Capture the cell that displays the provided text and extract its [X, Y] central coordinate. 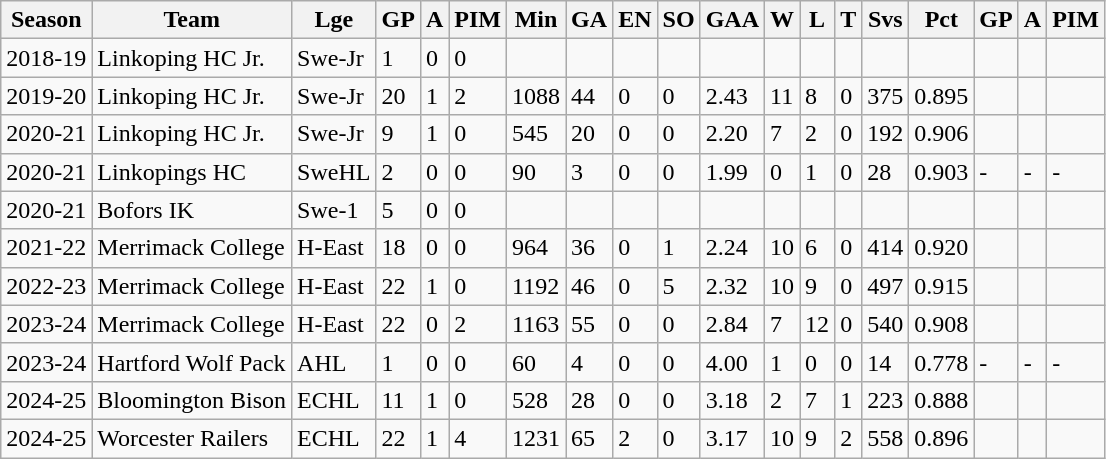
1088 [536, 96]
AHL [334, 362]
3 [590, 172]
Swe-1 [334, 210]
545 [536, 134]
L [818, 20]
0.915 [942, 286]
SweHL [334, 172]
3.18 [732, 400]
55 [590, 324]
Lge [334, 20]
1.99 [732, 172]
2.24 [732, 248]
540 [886, 324]
3.17 [732, 438]
0.895 [942, 96]
2.84 [732, 324]
0.920 [942, 248]
GA [590, 20]
12 [818, 324]
2021-22 [46, 248]
Worcester Railers [192, 438]
90 [536, 172]
2018-19 [46, 58]
1163 [536, 324]
GAA [732, 20]
1231 [536, 438]
964 [536, 248]
1192 [536, 286]
W [782, 20]
Bloomington Bison [192, 400]
0.896 [942, 438]
44 [590, 96]
2.32 [732, 286]
Svs [886, 20]
0.903 [942, 172]
223 [886, 400]
6 [818, 248]
Bofors IK [192, 210]
2019-20 [46, 96]
EN [635, 20]
46 [590, 286]
0.778 [942, 362]
Team [192, 20]
SO [678, 20]
192 [886, 134]
0.906 [942, 134]
0.888 [942, 400]
36 [590, 248]
8 [818, 96]
375 [886, 96]
65 [590, 438]
528 [536, 400]
4.00 [732, 362]
497 [886, 286]
60 [536, 362]
Linkopings HC [192, 172]
Season [46, 20]
414 [886, 248]
Min [536, 20]
14 [886, 362]
Hartford Wolf Pack [192, 362]
0.908 [942, 324]
18 [398, 248]
2.43 [732, 96]
T [848, 20]
2022-23 [46, 286]
Pct [942, 20]
558 [886, 438]
2.20 [732, 134]
